Scan for the cell matching the given text and deliver its (X, Y) coordinate at center. 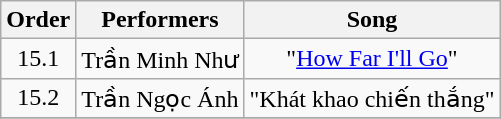
Trần Ngọc Ánh (160, 98)
Performers (160, 20)
15.2 (38, 98)
"How Far I'll Go" (372, 59)
"Khát khao chiến thắng" (372, 98)
Order (38, 20)
Trần Minh Như (160, 59)
Song (372, 20)
15.1 (38, 59)
